Capture the cell that displays the provided text and extract its (x, y) central coordinate. 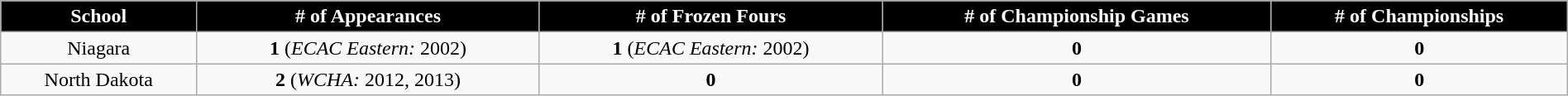
North Dakota (99, 79)
# of Championships (1419, 17)
# of Appearances (369, 17)
2 (WCHA: 2012, 2013) (369, 79)
# of Championship Games (1077, 17)
# of Frozen Fours (711, 17)
School (99, 17)
Niagara (99, 48)
